Locate the cell with the specified text and output its [x, y] center coordinate. 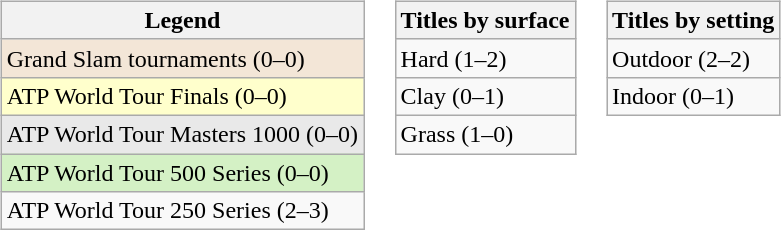
Grand Slam tournaments (0–0) [182, 58]
Legend [182, 20]
Titles by setting [694, 20]
Outdoor (2–2) [694, 58]
Clay (0–1) [485, 96]
Indoor (0–1) [694, 96]
Titles by surface [485, 20]
ATP World Tour Masters 1000 (0–0) [182, 134]
ATP World Tour 500 Series (0–0) [182, 173]
Hard (1–2) [485, 58]
ATP World Tour 250 Series (2–3) [182, 211]
Grass (1–0) [485, 134]
ATP World Tour Finals (0–0) [182, 96]
